Output the (x, y) coordinate of the center of the cell containing the given text.  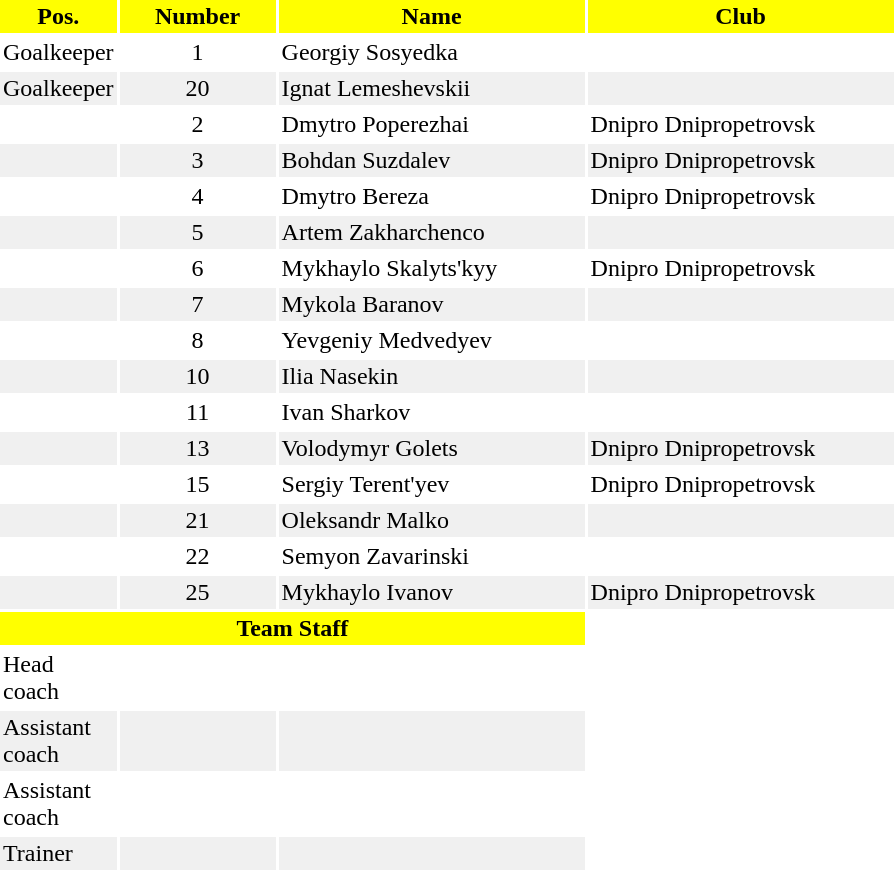
7 (198, 304)
Pos. (58, 16)
Volodymyr Golets (432, 448)
5 (198, 232)
20 (198, 88)
Ivan Sharkov (432, 412)
Artem Zakharchenco (432, 232)
Trainer (58, 854)
Ilia Nasekin (432, 376)
Yevgeniy Medvedyev (432, 340)
Semyon Zavarinski (432, 556)
1 (198, 52)
Head coach (58, 678)
8 (198, 340)
Mykhaylo Skalyts'kyy (432, 268)
Mykola Baranov (432, 304)
21 (198, 520)
2 (198, 124)
Number (198, 16)
25 (198, 592)
Club (741, 16)
Georgiy Sosyedka (432, 52)
13 (198, 448)
Dmytro Poperezhai (432, 124)
Mykhaylo Ivanov (432, 592)
11 (198, 412)
Team Staff (292, 628)
Oleksandr Malko (432, 520)
22 (198, 556)
6 (198, 268)
Sergiy Terent'yev (432, 484)
15 (198, 484)
Name (432, 16)
Ignat Lemeshevskii (432, 88)
10 (198, 376)
Bohdan Suzdalev (432, 160)
3 (198, 160)
Dmytro Bereza (432, 196)
4 (198, 196)
